Pinpoint the cell where the given text exists, returning its [X, Y] midpoint coordinate. 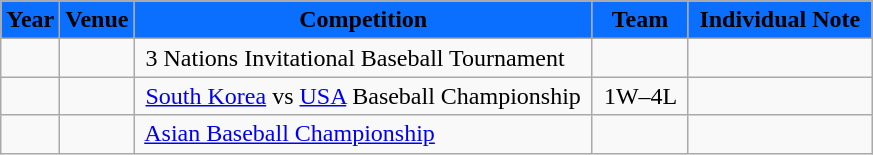
Venue [97, 20]
Competition [363, 20]
Year [30, 20]
Individual Note [780, 20]
1W–4L [640, 96]
South Korea vs USA Baseball Championship [363, 96]
Asian Baseball Championship [363, 134]
3 Nations Invitational Baseball Tournament [363, 58]
Team [640, 20]
